Return [x, y] of the center of cell containing provided text 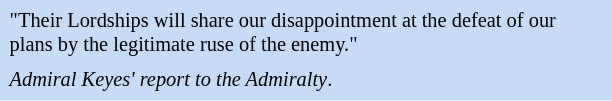
"Their Lordships will share our disappointment at the defeat of our plans by the legitimate ruse of the enemy." [306, 34]
Admiral Keyes' report to the Admiralty. [306, 80]
